Extract the (x, y) coordinate from the center of the cell holding the provided text.  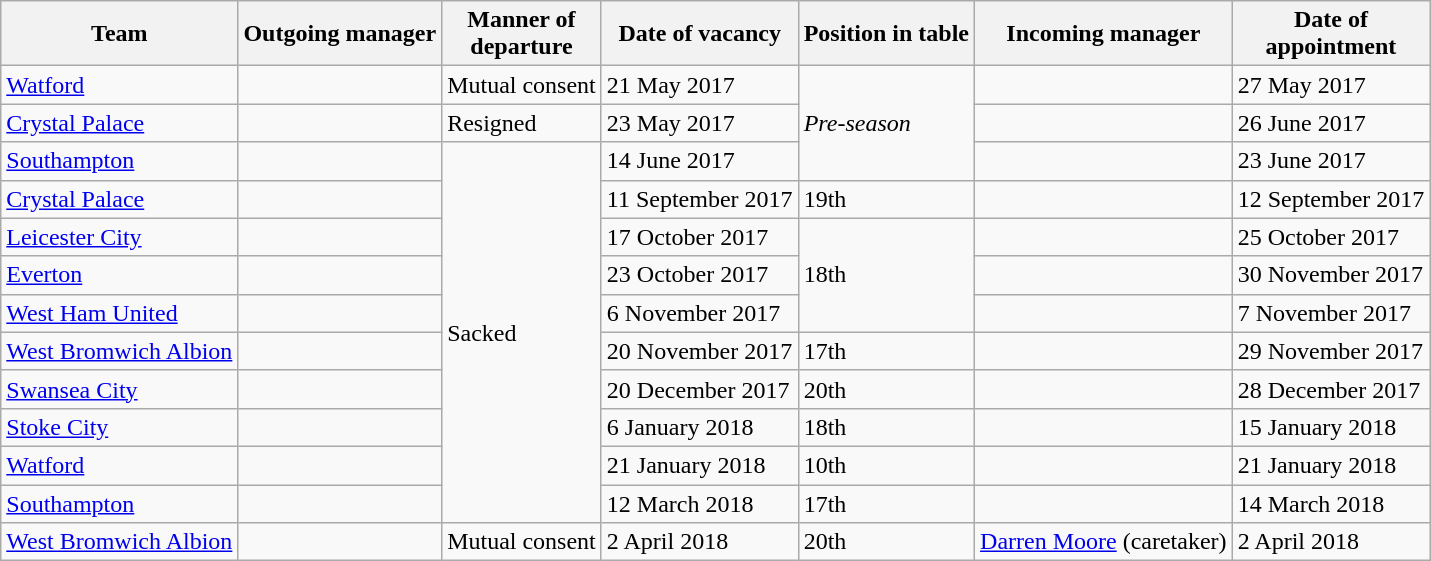
6 January 2018 (700, 427)
Pre-season (886, 123)
19th (886, 199)
Darren Moore (caretaker) (1104, 542)
14 March 2018 (1331, 503)
Date of vacancy (700, 34)
23 June 2017 (1331, 161)
27 May 2017 (1331, 85)
Manner ofdeparture (522, 34)
Outgoing manager (340, 34)
25 October 2017 (1331, 237)
Position in table (886, 34)
28 December 2017 (1331, 389)
Stoke City (120, 427)
Leicester City (120, 237)
6 November 2017 (700, 313)
17 October 2017 (700, 237)
26 June 2017 (1331, 123)
15 January 2018 (1331, 427)
23 October 2017 (700, 275)
29 November 2017 (1331, 351)
20 December 2017 (700, 389)
12 March 2018 (700, 503)
30 November 2017 (1331, 275)
21 May 2017 (700, 85)
Date ofappointment (1331, 34)
7 November 2017 (1331, 313)
West Ham United (120, 313)
12 September 2017 (1331, 199)
Team (120, 34)
Resigned (522, 123)
14 June 2017 (700, 161)
Everton (120, 275)
Sacked (522, 332)
10th (886, 465)
20 November 2017 (700, 351)
23 May 2017 (700, 123)
11 September 2017 (700, 199)
Incoming manager (1104, 34)
Swansea City (120, 389)
